Provide the (X, Y) coordinate of the cell's center where the given text is located.  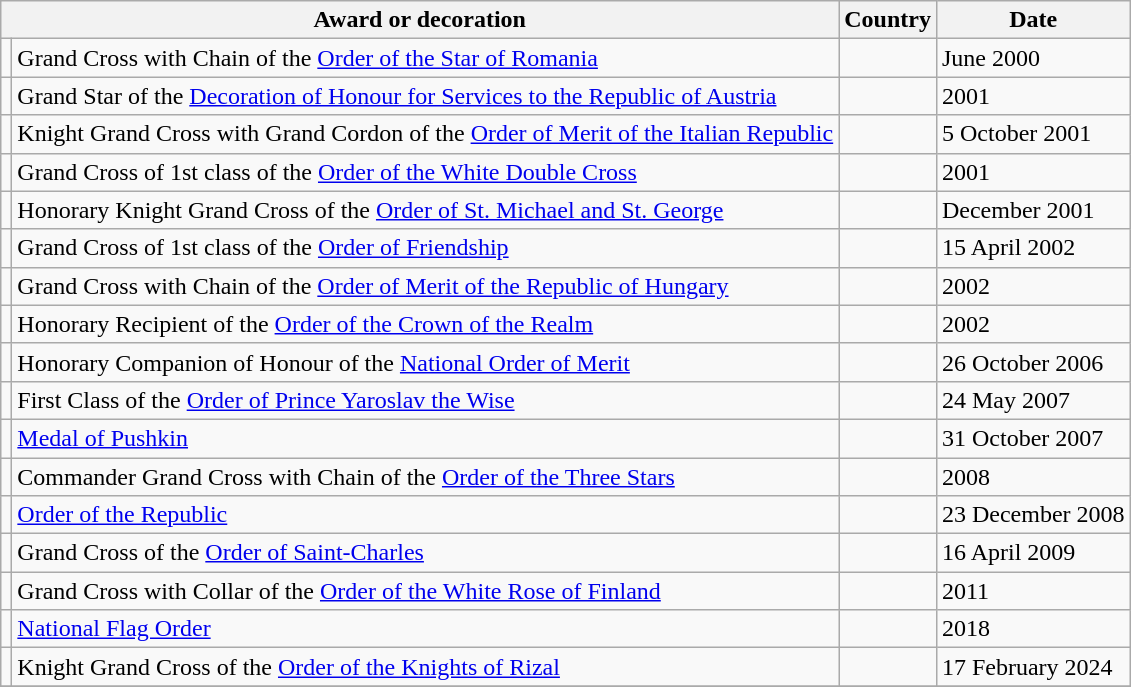
First Class of the Order of Prince Yaroslav the Wise (426, 400)
Knight Grand Cross of the Order of the Knights of Rizal (426, 667)
Medal of Pushkin (426, 438)
2011 (1033, 591)
Order of the Republic (426, 515)
31 October 2007 (1033, 438)
Country (888, 20)
Grand Cross with Chain of the Order of the Star of Romania (426, 58)
15 April 2002 (1033, 248)
2018 (1033, 629)
Date (1033, 20)
Grand Cross of 1st class of the Order of the White Double Cross (426, 172)
2008 (1033, 477)
Award or decoration (420, 20)
Knight Grand Cross with Grand Cordon of the Order of Merit of the Italian Republic (426, 134)
17 February 2024 (1033, 667)
June 2000 (1033, 58)
Grand Cross with Collar of the Order of the White Rose of Finland (426, 591)
Grand Cross of 1st class of the Order of Friendship (426, 248)
16 April 2009 (1033, 553)
National Flag Order (426, 629)
Honorary Knight Grand Cross of the Order of St. Michael and St. George (426, 210)
Grand Cross of the Order of Saint-Charles (426, 553)
Commander Grand Cross with Chain of the Order of the Three Stars (426, 477)
Honorary Companion of Honour of the National Order of Merit (426, 362)
Honorary Recipient of the Order of the Crown of the Realm (426, 324)
23 December 2008 (1033, 515)
December 2001 (1033, 210)
5 October 2001 (1033, 134)
26 October 2006 (1033, 362)
24 May 2007 (1033, 400)
Grand Cross with Chain of the Order of Merit of the Republic of Hungary (426, 286)
Grand Star of the Decoration of Honour for Services to the Republic of Austria (426, 96)
